Pinpoint the cell where the given text exists, returning its (x, y) midpoint coordinate. 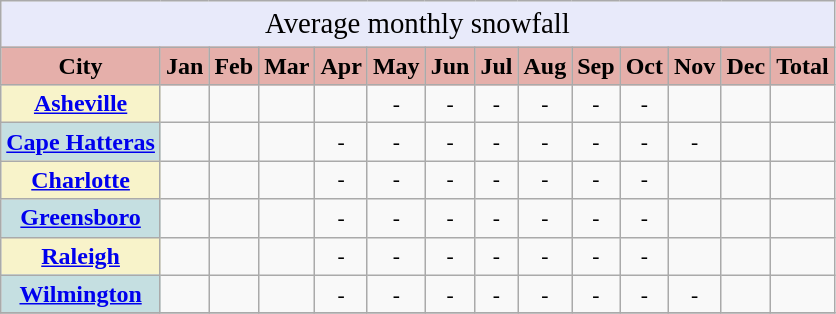
Sep (596, 66)
Total (803, 66)
Oct (644, 66)
Raleigh (81, 256)
Mar (287, 66)
Nov (694, 66)
Asheville (81, 104)
Charlotte (81, 180)
Cape Hatteras (81, 142)
Wilmington (81, 294)
Apr (341, 66)
City (81, 66)
Average monthly snowfall (418, 24)
Jun (450, 66)
May (396, 66)
Aug (545, 66)
Dec (746, 66)
Jul (496, 66)
Feb (234, 66)
Greensboro (81, 218)
Jan (184, 66)
